From the cell containing the given text, extract its center point as [x, y] coordinate. 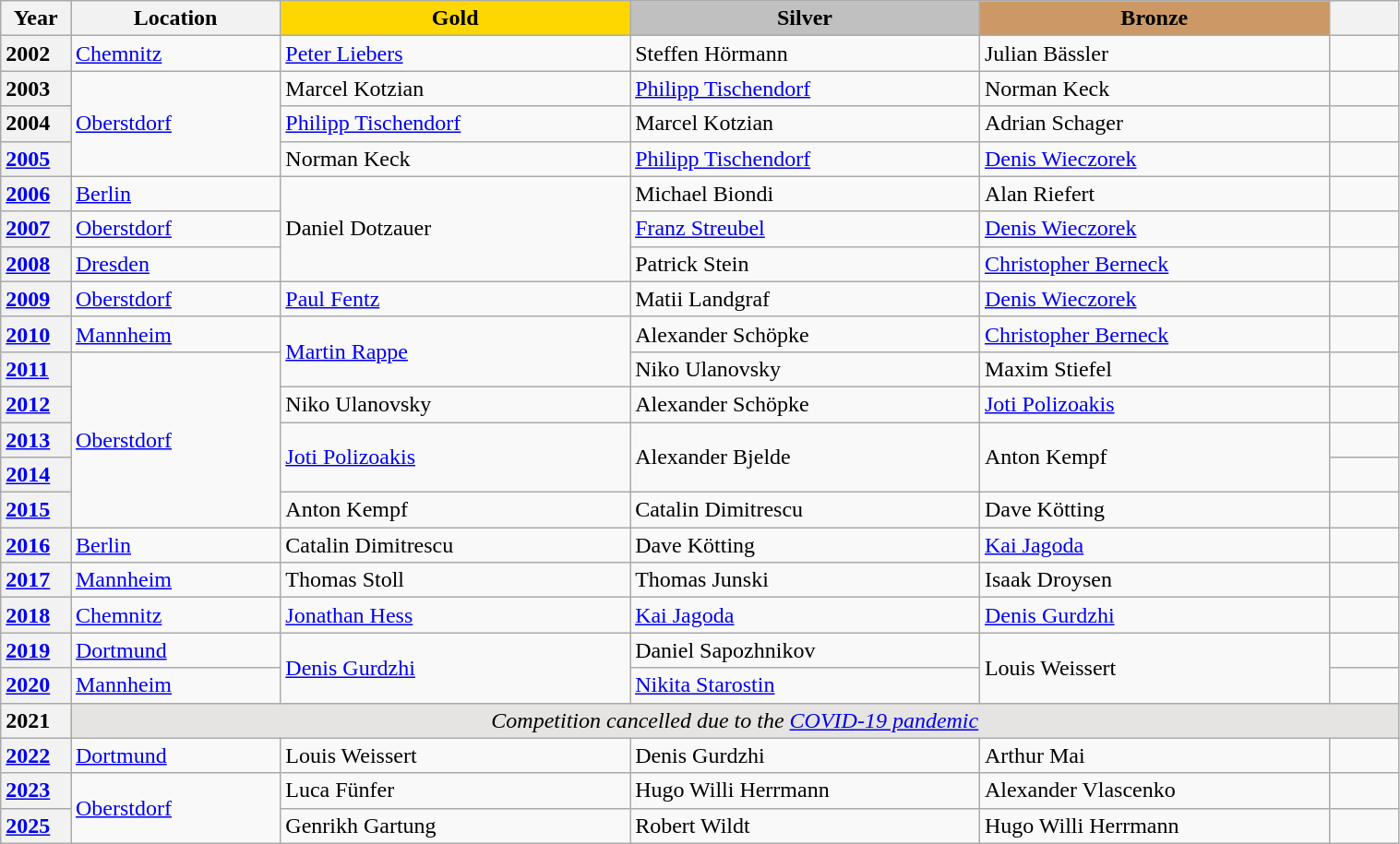
2023 [36, 791]
Dresden [175, 264]
Maxim Stiefel [1154, 369]
Year [36, 18]
Alexander Vlascenko [1154, 791]
Daniel Sapozhnikov [805, 650]
Matii Landgraf [805, 299]
2020 [36, 685]
Competition cancelled due to the COVID-19 pandemic [735, 720]
2012 [36, 404]
Gold [456, 18]
2010 [36, 334]
Martin Rappe [456, 351]
Franz Streubel [805, 229]
Bronze [1154, 18]
Nikita Starostin [805, 685]
2005 [36, 159]
Paul Fentz [456, 299]
2008 [36, 264]
Julian Bässler [1154, 53]
2007 [36, 229]
2017 [36, 580]
2002 [36, 53]
Arthur Mai [1154, 755]
2011 [36, 369]
2014 [36, 475]
Daniel Dotzauer [456, 229]
Adrian Schager [1154, 124]
Isaak Droysen [1154, 580]
2003 [36, 89]
2022 [36, 755]
2016 [36, 545]
Patrick Stein [805, 264]
2006 [36, 194]
Thomas Junski [805, 580]
Luca Fünfer [456, 791]
2021 [36, 720]
2009 [36, 299]
Silver [805, 18]
Location [175, 18]
Alexander Bjelde [805, 458]
Peter Liebers [456, 53]
Thomas Stoll [456, 580]
Steffen Hörmann [805, 53]
2004 [36, 124]
Alan Riefert [1154, 194]
Genrikh Gartung [456, 826]
2019 [36, 650]
Robert Wildt [805, 826]
2025 [36, 826]
2015 [36, 510]
Michael Biondi [805, 194]
2013 [36, 440]
Jonathan Hess [456, 615]
2018 [36, 615]
